Return the (X, Y) coordinate for the center point of the cell that contains the specified text.  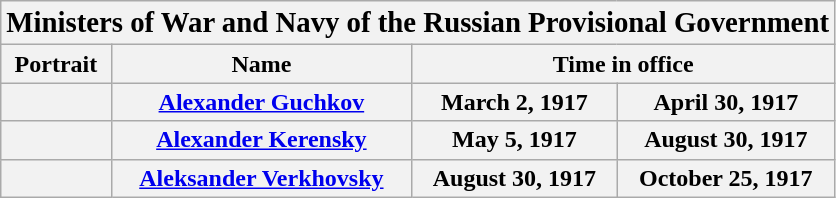
Portrait (56, 64)
April 30, 1917 (726, 102)
October 25, 1917 (726, 178)
Time in office (624, 64)
May 5, 1917 (514, 140)
March 2, 1917 (514, 102)
Name (262, 64)
Aleksander Verkhovsky (262, 178)
Alexander Kerensky (262, 140)
Ministers of War and Navy of the Russian Provisional Government (418, 23)
Alexander Guchkov (262, 102)
